Scan for the cell matching the given text and deliver its [x, y] coordinate at center. 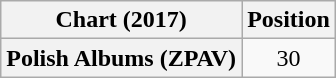
Position [289, 20]
Polish Albums (ZPAV) [122, 58]
Chart (2017) [122, 20]
30 [289, 58]
